From the cell containing the given text, extract its center point as [x, y] coordinate. 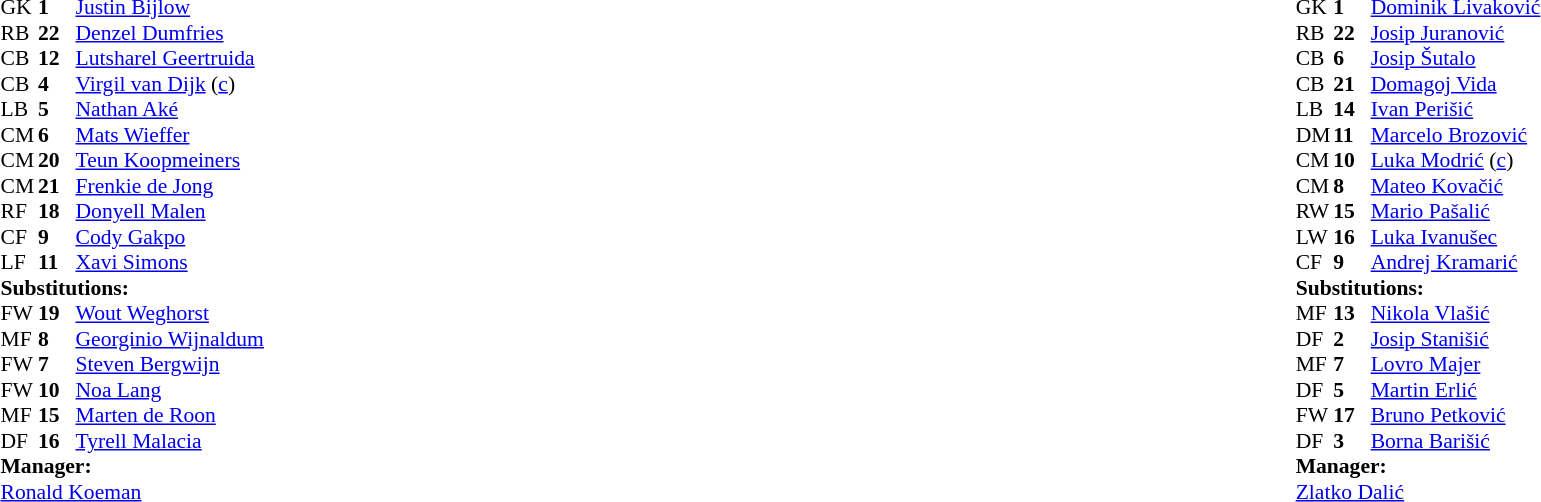
LF [19, 263]
13 [1352, 313]
14 [1352, 109]
Andrej Kramarić [1456, 263]
17 [1352, 415]
Luka Modrić (c) [1456, 161]
Mario Pašalić [1456, 211]
Wout Weghorst [170, 313]
12 [57, 59]
Josip Juranović [1456, 33]
RW [1315, 211]
Denzel Dumfries [170, 33]
19 [57, 313]
2 [1352, 339]
Josip Stanišić [1456, 339]
RF [19, 211]
Domagoj Vida [1456, 84]
Ivan Perišić [1456, 109]
DM [1315, 135]
Lovro Majer [1456, 365]
Luka Ivanušec [1456, 237]
Virgil van Dijk (c) [170, 84]
4 [57, 84]
Nathan Aké [170, 109]
Marcelo Brozović [1456, 135]
Noa Lang [170, 390]
Nikola Vlašić [1456, 313]
Josip Šutalo [1456, 59]
Mateo Kovačić [1456, 186]
Bruno Petković [1456, 415]
3 [1352, 441]
Xavi Simons [170, 263]
Steven Bergwijn [170, 365]
Tyrell Malacia [170, 441]
Cody Gakpo [170, 237]
Georginio Wijnaldum [170, 339]
Martin Erlić [1456, 390]
18 [57, 211]
Donyell Malen [170, 211]
Frenkie de Jong [170, 186]
Lutsharel Geertruida [170, 59]
Teun Koopmeiners [170, 161]
LW [1315, 237]
Marten de Roon [170, 415]
20 [57, 161]
Mats Wieffer [170, 135]
Borna Barišić [1456, 441]
